Find where the given text appears and provide that cell's center as (X, Y) coordinate. 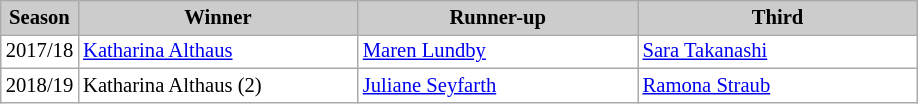
2018/19 (40, 85)
Runner-up (498, 17)
2017/18 (40, 51)
Katharina Althaus (218, 51)
Winner (218, 17)
Ramona Straub (778, 85)
Third (778, 17)
Season (40, 17)
Katharina Althaus (2) (218, 85)
Maren Lundby (498, 51)
Juliane Seyfarth (498, 85)
Sara Takanashi (778, 51)
